For the text-containing cell, return its midpoint in (x, y) coordinate format. 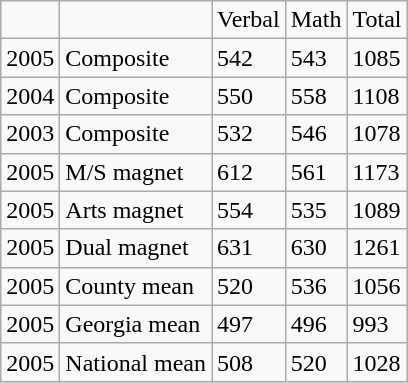
536 (316, 286)
558 (316, 96)
532 (249, 134)
1085 (377, 58)
1028 (377, 362)
630 (316, 248)
Total (377, 20)
554 (249, 210)
Arts magnet (136, 210)
National mean (136, 362)
Verbal (249, 20)
546 (316, 134)
612 (249, 172)
1108 (377, 96)
543 (316, 58)
1078 (377, 134)
1056 (377, 286)
1173 (377, 172)
1089 (377, 210)
County mean (136, 286)
M/S magnet (136, 172)
2003 (30, 134)
535 (316, 210)
Math (316, 20)
631 (249, 248)
508 (249, 362)
2004 (30, 96)
542 (249, 58)
497 (249, 324)
496 (316, 324)
Dual magnet (136, 248)
993 (377, 324)
1261 (377, 248)
Georgia mean (136, 324)
550 (249, 96)
561 (316, 172)
